Find where the given text appears and provide that cell's center as (X, Y) coordinate. 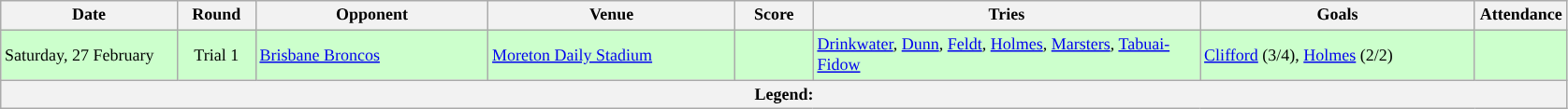
Opponent (372, 15)
Round (216, 15)
Tries (1007, 15)
Brisbane Broncos (372, 55)
Attendance (1521, 15)
Saturday, 27 February (90, 55)
Legend: (784, 95)
Drinkwater, Dunn, Feldt, Holmes, Marsters, Tabuai-Fidow (1007, 55)
Moreton Daily Stadium (612, 55)
Venue (612, 15)
Score (774, 15)
Date (90, 15)
Clifford (3/4), Holmes (2/2) (1338, 55)
Trial 1 (216, 55)
Goals (1338, 15)
